From the cell containing the given text, extract its center point as [X, Y] coordinate. 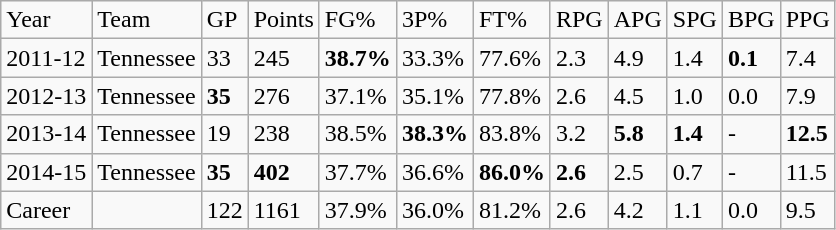
Points [284, 20]
33 [224, 58]
BPG [751, 20]
36.0% [434, 210]
FT% [512, 20]
238 [284, 134]
0.7 [694, 172]
Team [146, 20]
SPG [694, 20]
81.2% [512, 210]
11.5 [808, 172]
9.5 [808, 210]
7.4 [808, 58]
FG% [358, 20]
83.8% [512, 134]
2013-14 [46, 134]
PPG [808, 20]
276 [284, 96]
0.1 [751, 58]
38.5% [358, 134]
1161 [284, 210]
37.1% [358, 96]
2012-13 [46, 96]
Career [46, 210]
37.9% [358, 210]
86.0% [512, 172]
RPG [579, 20]
Year [46, 20]
3.2 [579, 134]
12.5 [808, 134]
4.2 [638, 210]
38.7% [358, 58]
3P% [434, 20]
245 [284, 58]
77.8% [512, 96]
37.7% [358, 172]
4.5 [638, 96]
1.1 [694, 210]
GP [224, 20]
19 [224, 134]
2011-12 [46, 58]
7.9 [808, 96]
38.3% [434, 134]
36.6% [434, 172]
77.6% [512, 58]
35.1% [434, 96]
5.8 [638, 134]
402 [284, 172]
2.5 [638, 172]
33.3% [434, 58]
122 [224, 210]
APG [638, 20]
2.3 [579, 58]
1.0 [694, 96]
2014-15 [46, 172]
4.9 [638, 58]
